Output the [x, y] coordinate of the center of the cell containing the given text.  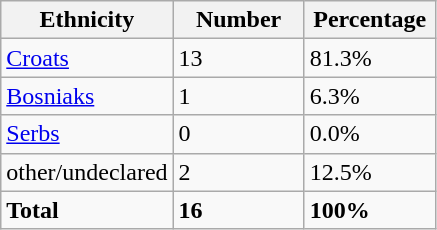
81.3% [370, 58]
6.3% [370, 96]
Serbs [87, 134]
0.0% [370, 134]
2 [238, 172]
12.5% [370, 172]
Bosniaks [87, 96]
1 [238, 96]
Number [238, 20]
Croats [87, 58]
0 [238, 134]
Total [87, 210]
100% [370, 210]
Ethnicity [87, 20]
other/undeclared [87, 172]
16 [238, 210]
Percentage [370, 20]
13 [238, 58]
